Capture the cell that displays the provided text and extract its [X, Y] central coordinate. 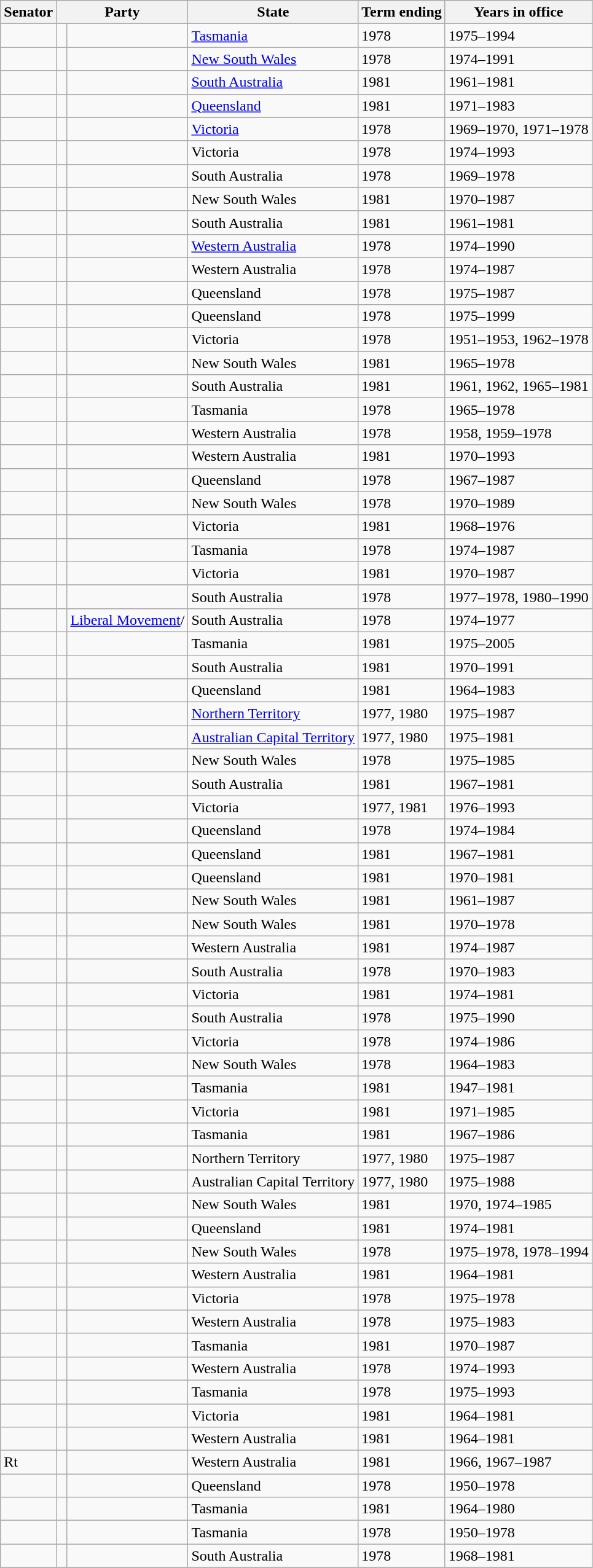
1961, 1962, 1965–1981 [519, 386]
1974–1990 [519, 246]
State [273, 12]
1951–1953, 1962–1978 [519, 340]
Term ending [402, 12]
1975–1983 [519, 1322]
1970, 1974–1985 [519, 1205]
1975–1999 [519, 316]
1970–1983 [519, 971]
1967–1986 [519, 1135]
1974–1984 [519, 831]
1975–1978, 1978–1994 [519, 1252]
1971–1983 [519, 106]
1974–1986 [519, 1041]
1968–1981 [519, 1556]
1975–1985 [519, 761]
Years in office [519, 12]
1970–1989 [519, 503]
1975–1990 [519, 1017]
1968–1976 [519, 527]
1970–1991 [519, 667]
1976–1993 [519, 807]
1975–1988 [519, 1182]
1971–1985 [519, 1111]
1969–1970, 1971–1978 [519, 129]
1969–1978 [519, 176]
1975–1993 [519, 1392]
1970–1978 [519, 924]
1958, 1959–1978 [519, 433]
1977–1978, 1980–1990 [519, 597]
1966, 1967–1987 [519, 1462]
1970–1981 [519, 877]
1975–2005 [519, 643]
1974–1991 [519, 59]
1974–1977 [519, 620]
Party [122, 12]
Liberal Movement/ [128, 620]
Senator [28, 12]
1967–1987 [519, 480]
1970–1993 [519, 457]
1975–1978 [519, 1298]
1961–1987 [519, 901]
1975–1994 [519, 36]
1977, 1981 [402, 807]
1947–1981 [519, 1088]
Rt [28, 1462]
1964–1980 [519, 1509]
1975–1981 [519, 737]
